Output the (X, Y) coordinate of the center of the cell containing the given text.  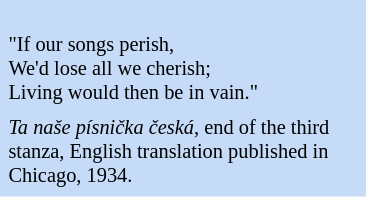
"If our songs perish,We'd lose all we cherish;Living would then be in vain." (183, 58)
Ta naše písnička česká, end of the third stanza, English translation published in Chicago, 1934. (183, 152)
